Pinpoint the cell where the given text exists, returning its [X, Y] midpoint coordinate. 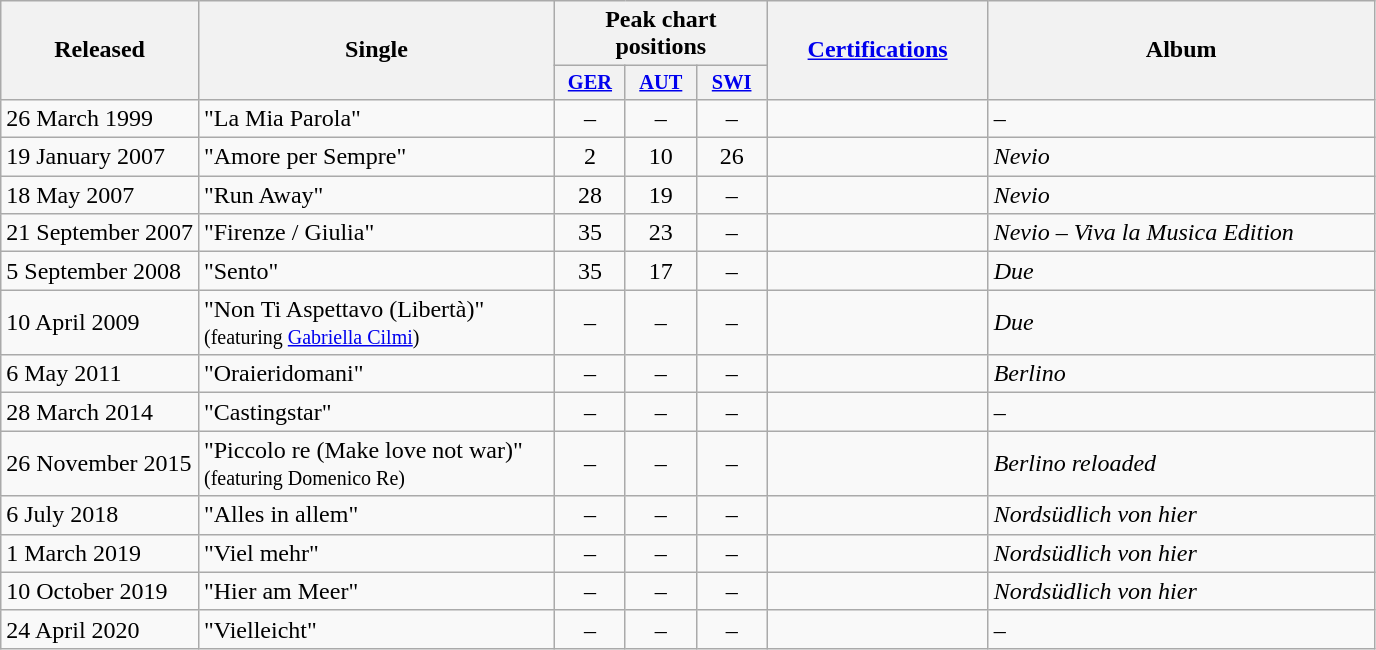
26 November 2015 [100, 464]
"Vielleicht" [376, 629]
10 April 2009 [100, 322]
"Castingstar" [376, 412]
"Firenze / Giulia" [376, 233]
6 July 2018 [100, 515]
17 [660, 271]
26 March 1999 [100, 118]
"Amore per Sempre" [376, 157]
21 September 2007 [100, 233]
Certifications [878, 50]
24 April 2020 [100, 629]
Nevio – Viva la Musica Edition [1181, 233]
6 May 2011 [100, 374]
"Alles in allem" [376, 515]
18 May 2007 [100, 195]
28 March 2014 [100, 412]
"Oraieridomani" [376, 374]
Single [376, 50]
"Piccolo re (Make love not war)" (featuring Domenico Re) [376, 464]
23 [660, 233]
"Viel mehr" [376, 553]
5 September 2008 [100, 271]
10 October 2019 [100, 591]
AUT [660, 83]
"Non Ti Aspettavo (Libertà)" (featuring Gabriella Cilmi) [376, 322]
"Run Away" [376, 195]
2 [590, 157]
GER [590, 83]
Berlino [1181, 374]
26 [732, 157]
"Hier am Meer" [376, 591]
19 [660, 195]
28 [590, 195]
Berlino reloaded [1181, 464]
"La Mia Parola" [376, 118]
Peak chart positions [662, 34]
Album [1181, 50]
19 January 2007 [100, 157]
"Sento" [376, 271]
SWI [732, 83]
Released [100, 50]
1 March 2019 [100, 553]
10 [660, 157]
